From the cell containing the given text, extract its center point as [x, y] coordinate. 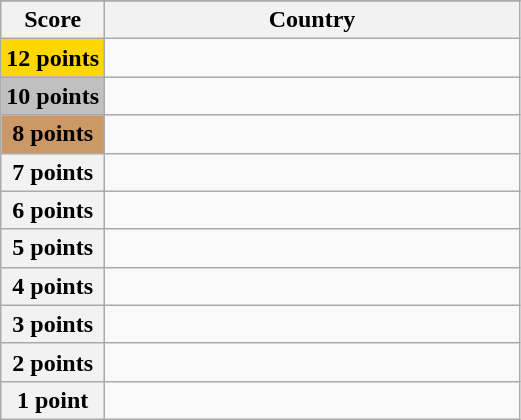
1 point [53, 400]
5 points [53, 248]
Country [312, 20]
2 points [53, 362]
8 points [53, 134]
Score [53, 20]
3 points [53, 324]
4 points [53, 286]
12 points [53, 58]
6 points [53, 210]
10 points [53, 96]
7 points [53, 172]
